Identify which cell holds the provided text, then report its [X, Y] central coordinate. 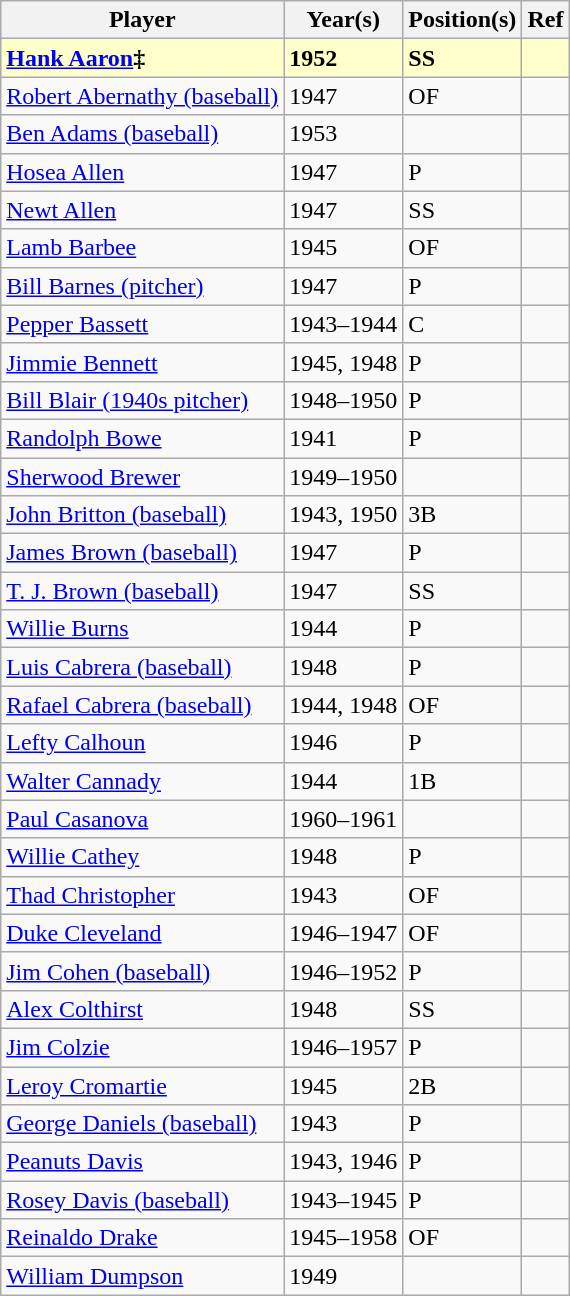
1952 [344, 58]
Hosea Allen [142, 172]
1B [462, 781]
1948–1950 [344, 400]
Sherwood Brewer [142, 477]
1943, 1946 [344, 1162]
Alex Colthirst [142, 1009]
1960–1961 [344, 819]
1944, 1948 [344, 705]
Rosey Davis (baseball) [142, 1200]
Peanuts Davis [142, 1162]
Duke Cleveland [142, 933]
Lefty Calhoun [142, 743]
Position(s) [462, 20]
Willie Burns [142, 629]
George Daniels (baseball) [142, 1124]
1943–1945 [344, 1200]
Paul Casanova [142, 819]
1953 [344, 134]
Randolph Bowe [142, 438]
1946–1952 [344, 971]
Jimmie Bennett [142, 362]
Hank Aaron‡ [142, 58]
Pepper Bassett [142, 324]
T. J. Brown (baseball) [142, 591]
Lamb Barbee [142, 248]
Bill Blair (1940s pitcher) [142, 400]
Luis Cabrera (baseball) [142, 667]
Robert Abernathy (baseball) [142, 96]
1949–1950 [344, 477]
1946 [344, 743]
1949 [344, 1276]
Walter Cannady [142, 781]
Reinaldo Drake [142, 1238]
Jim Cohen (baseball) [142, 971]
Rafael Cabrera (baseball) [142, 705]
James Brown (baseball) [142, 553]
Thad Christopher [142, 895]
3B [462, 515]
2B [462, 1085]
Newt Allen [142, 210]
Bill Barnes (pitcher) [142, 286]
Leroy Cromartie [142, 1085]
Ben Adams (baseball) [142, 134]
1943, 1950 [344, 515]
Ref [546, 20]
Willie Cathey [142, 857]
1941 [344, 438]
William Dumpson [142, 1276]
1945–1958 [344, 1238]
John Britton (baseball) [142, 515]
1946–1957 [344, 1047]
Jim Colzie [142, 1047]
Year(s) [344, 20]
Player [142, 20]
1943–1944 [344, 324]
C [462, 324]
1945, 1948 [344, 362]
1946–1947 [344, 933]
